Determine the [X, Y] coordinate at the center of the cell enclosing the given text.  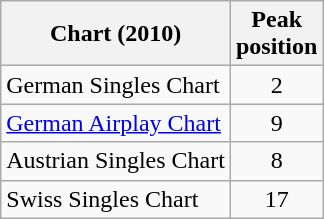
Peakposition [276, 34]
Austrian Singles Chart [116, 161]
8 [276, 161]
Swiss Singles Chart [116, 199]
Chart (2010) [116, 34]
9 [276, 123]
German Airplay Chart [116, 123]
2 [276, 85]
German Singles Chart [116, 85]
17 [276, 199]
